Output the [X, Y] coordinate of the center of the cell containing the given text.  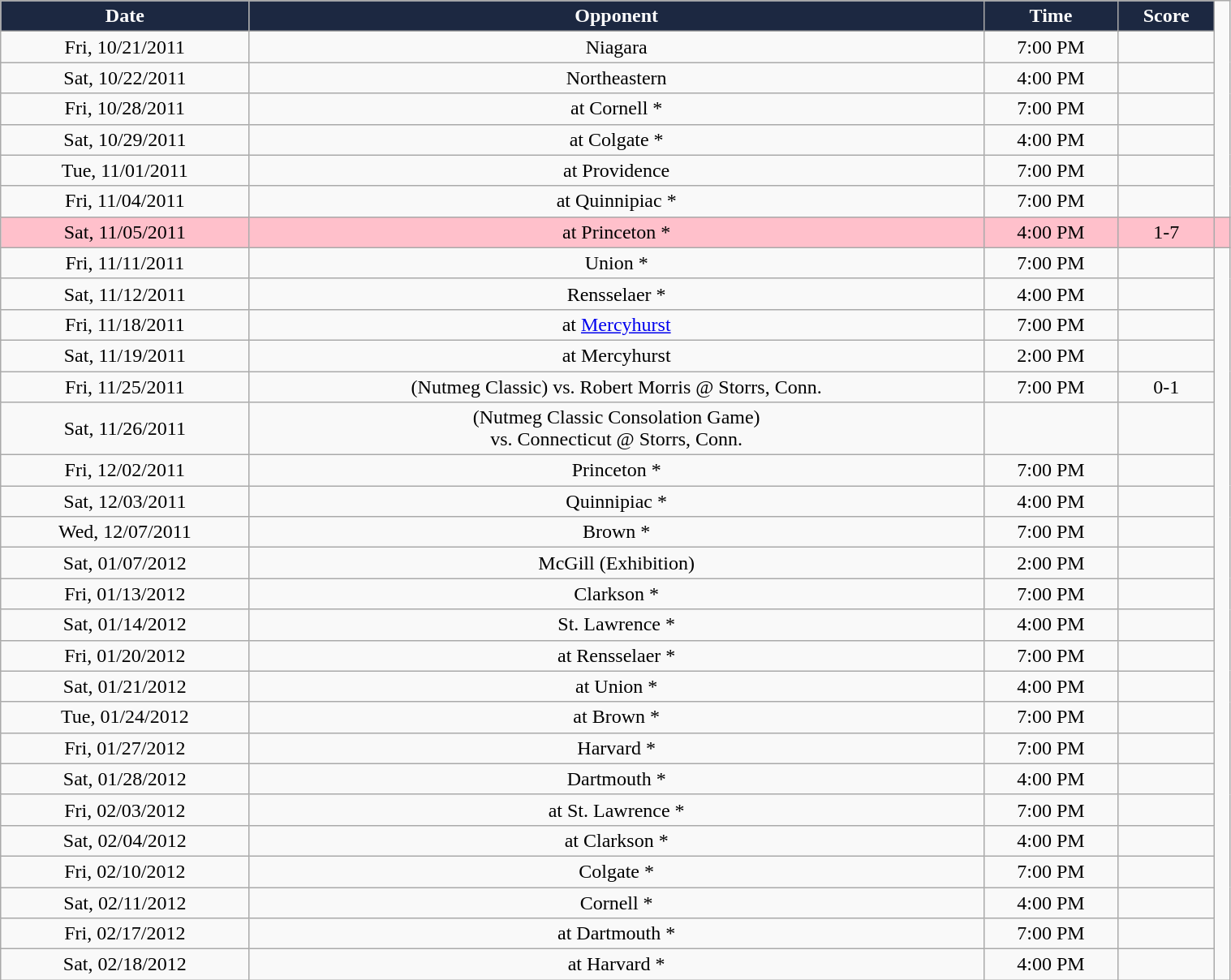
Sat, 11/05/2011 [125, 232]
Sat, 01/07/2012 [125, 563]
at Union * [617, 686]
Sat, 12/03/2011 [125, 501]
Sat, 10/29/2011 [125, 140]
Sat, 11/12/2011 [125, 294]
1-7 [1167, 232]
Northeastern [617, 78]
Fri, 02/17/2012 [125, 934]
Fri, 02/10/2012 [125, 871]
Princeton * [617, 471]
Sat, 02/18/2012 [125, 965]
Score [1167, 16]
Fri, 12/02/2011 [125, 471]
Harvard * [617, 748]
Quinnipiac * [617, 501]
0-1 [1167, 387]
Opponent [617, 16]
Sat, 11/19/2011 [125, 355]
Sat, 02/11/2012 [125, 903]
at Dartmouth * [617, 934]
Time [1050, 16]
at Princeton * [617, 232]
Tue, 11/01/2011 [125, 170]
Fri, 10/21/2011 [125, 47]
Sat, 02/04/2012 [125, 840]
Colgate * [617, 871]
Wed, 12/07/2011 [125, 532]
Union * [617, 263]
Niagara [617, 47]
Fri, 11/18/2011 [125, 325]
at Quinnipiac * [617, 201]
at Colgate * [617, 140]
Clarkson * [617, 594]
Fri, 01/20/2012 [125, 655]
Fri, 10/28/2011 [125, 109]
Fri, 01/13/2012 [125, 594]
Fri, 11/04/2011 [125, 201]
Fri, 02/03/2012 [125, 810]
Dartmouth * [617, 779]
Date [125, 16]
(Nutmeg Classic Consolation Game)vs. Connecticut @ Storrs, Conn. [617, 428]
Fri, 11/25/2011 [125, 387]
Fri, 01/27/2012 [125, 748]
Sat, 01/14/2012 [125, 625]
at Providence [617, 170]
Tue, 01/24/2012 [125, 717]
Sat, 10/22/2011 [125, 78]
at Cornell * [617, 109]
St. Lawrence * [617, 625]
at St. Lawrence * [617, 810]
Rensselaer * [617, 294]
Sat, 01/21/2012 [125, 686]
Brown * [617, 532]
McGill (Exhibition) [617, 563]
Fri, 11/11/2011 [125, 263]
at Rensselaer * [617, 655]
Sat, 01/28/2012 [125, 779]
Cornell * [617, 903]
(Nutmeg Classic) vs. Robert Morris @ Storrs, Conn. [617, 387]
at Clarkson * [617, 840]
at Harvard * [617, 965]
at Brown * [617, 717]
Sat, 11/26/2011 [125, 428]
